Pinpoint the cell where the given text exists, returning its [X, Y] midpoint coordinate. 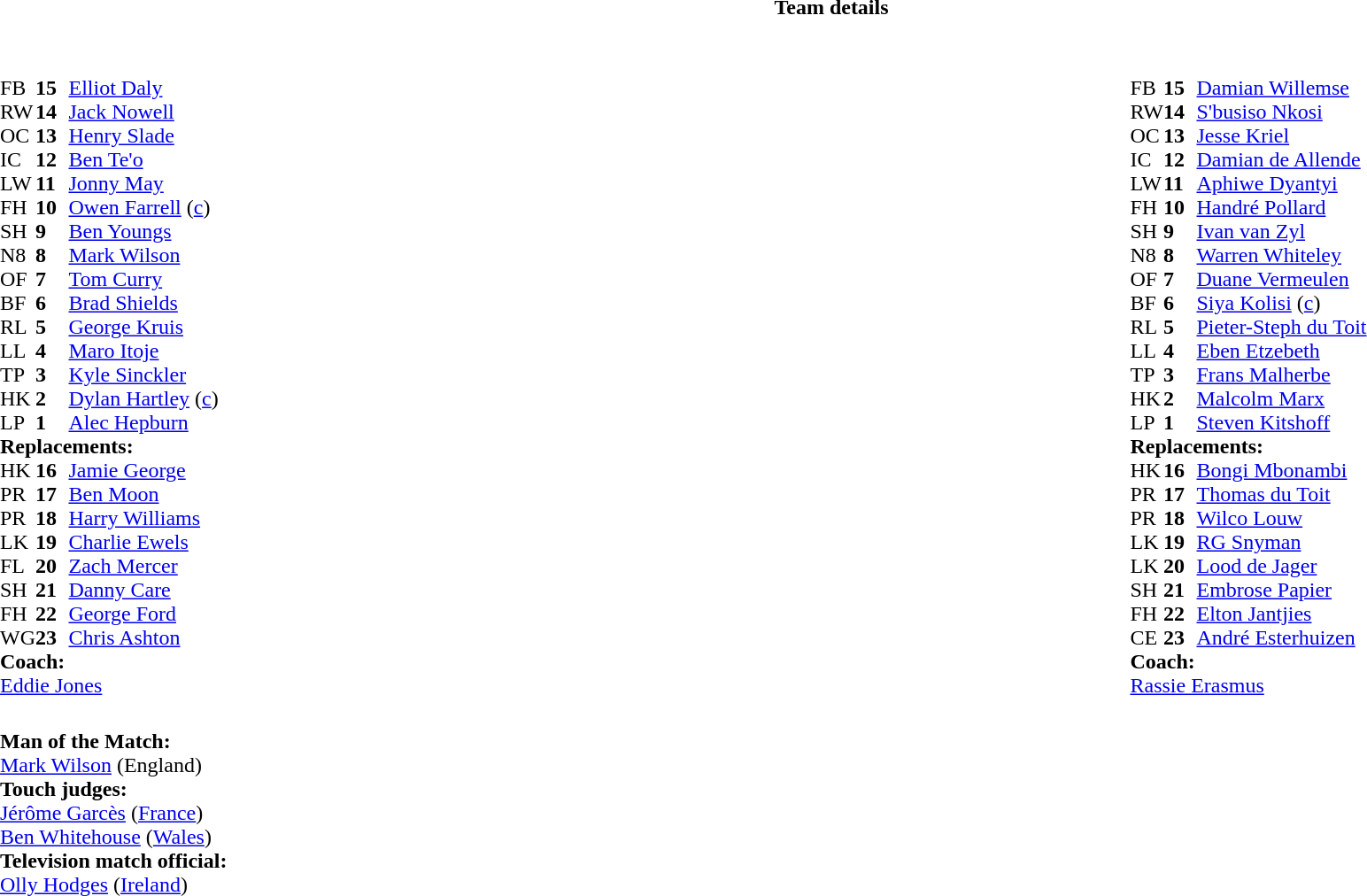
Malcolm Marx [1281, 398]
Bongi Mbonambi [1281, 471]
Siya Kolisi (c) [1281, 303]
Alec Hepburn [143, 423]
Brad Shields [143, 303]
Kyle Sinckler [143, 375]
Ivan van Zyl [1281, 232]
WG [18, 637]
George Ford [143, 614]
Aphiwe Dyantyi [1281, 184]
Frans Malherbe [1281, 375]
Chris Ashton [143, 637]
Handré Pollard [1281, 207]
Warren Whiteley [1281, 255]
Thomas du Toit [1281, 494]
Mark Wilson [143, 255]
Eben Etzebeth [1281, 351]
Jack Nowell [143, 112]
Wilco Louw [1281, 519]
André Esterhuizen [1281, 637]
S'busiso Nkosi [1281, 112]
Dylan Hartley (c) [143, 398]
Duane Vermeulen [1281, 280]
Jamie George [143, 471]
Danny Care [143, 590]
Eddie Jones [110, 685]
Charlie Ewels [143, 542]
Rassie Erasmus [1248, 685]
Damian de Allende [1281, 159]
Steven Kitshoff [1281, 423]
Jesse Kriel [1281, 136]
CE [1147, 637]
Jonny May [143, 184]
Elton Jantjies [1281, 614]
Damian Willemse [1281, 89]
Pieter-Steph du Toit [1281, 328]
Ben Youngs [143, 232]
Maro Itoje [143, 351]
Harry Williams [143, 519]
Embrose Papier [1281, 590]
Lood de Jager [1281, 567]
George Kruis [143, 328]
Henry Slade [143, 136]
RG Snyman [1281, 542]
Tom Curry [143, 280]
Zach Mercer [143, 567]
Ben Moon [143, 494]
Owen Farrell (c) [143, 207]
Elliot Daly [143, 89]
FL [18, 567]
Ben Te'o [143, 159]
